Find where the given text appears and provide that cell's center as [X, Y] coordinate. 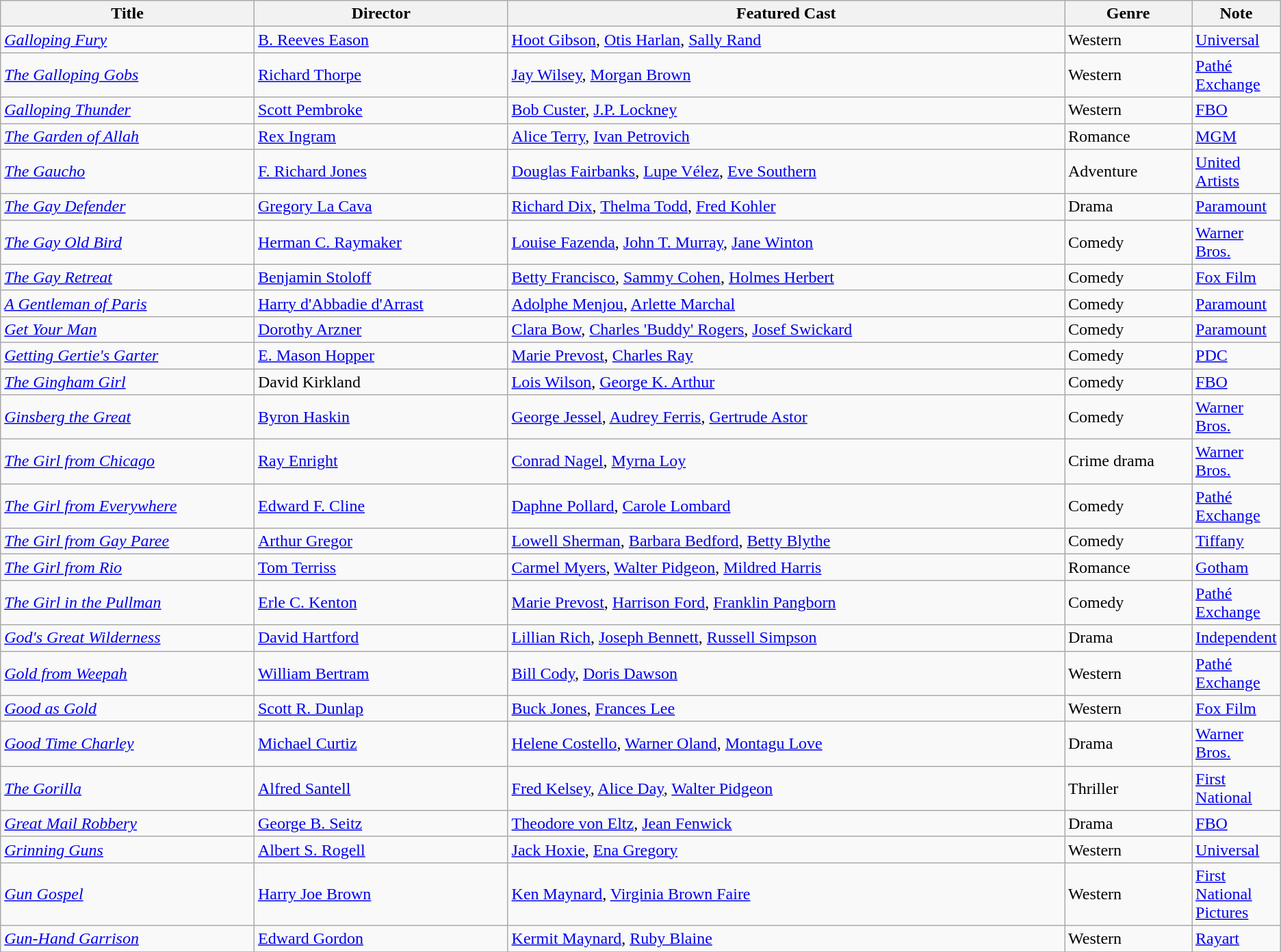
Harry d'Abbadie d'Arrast [380, 303]
Arthur Gregor [380, 541]
Louise Fazenda, John T. Murray, Jane Winton [786, 242]
Genre [1128, 14]
William Bertram [380, 673]
Marie Prevost, Harrison Ford, Franklin Pangborn [786, 602]
The Girl in the Pullman [127, 602]
Harry Joe Brown [380, 894]
David Kirkland [380, 381]
Adventure [1128, 171]
George B. Seitz [380, 823]
Great Mail Robbery [127, 823]
Hoot Gibson, Otis Harlan, Sally Rand [786, 40]
Theodore von Eltz, Jean Fenwick [786, 823]
The Girl from Gay Paree [127, 541]
Get Your Man [127, 329]
The Gaucho [127, 171]
Tiffany [1237, 541]
Featured Cast [786, 14]
First National [1237, 788]
The Girl from Rio [127, 567]
Jack Hoxie, Ena Gregory [786, 849]
The Gay Defender [127, 207]
The Galloping Gobs [127, 75]
Lowell Sherman, Barbara Bedford, Betty Blythe [786, 541]
Good Time Charley [127, 743]
Gregory La Cava [380, 207]
Richard Thorpe [380, 75]
United Artists [1237, 171]
The Garden of Allah [127, 136]
Title [127, 14]
Betty Francisco, Sammy Cohen, Holmes Herbert [786, 277]
Carmel Myers, Walter Pidgeon, Mildred Harris [786, 567]
Gotham [1237, 567]
Scott Pembroke [380, 110]
Michael Curtiz [380, 743]
B. Reeves Eason [380, 40]
Galloping Thunder [127, 110]
Getting Gertie's Garter [127, 355]
Crime drama [1128, 461]
Lois Wilson, George K. Arthur [786, 381]
Erle C. Kenton [380, 602]
The Gay Retreat [127, 277]
Daphne Pollard, Carole Lombard [786, 506]
Rayart [1237, 938]
F. Richard Jones [380, 171]
The Gingham Girl [127, 381]
Independent [1237, 638]
George Jessel, Audrey Ferris, Gertrude Astor [786, 417]
Tom Terriss [380, 567]
Bob Custer, J.P. Lockney [786, 110]
Scott R. Dunlap [380, 708]
Alice Terry, Ivan Petrovich [786, 136]
Buck Jones, Frances Lee [786, 708]
Lillian Rich, Joseph Bennett, Russell Simpson [786, 638]
Adolphe Menjou, Arlette Marchal [786, 303]
A Gentleman of Paris [127, 303]
Kermit Maynard, Ruby Blaine [786, 938]
Director [380, 14]
Bill Cody, Doris Dawson [786, 673]
Richard Dix, Thelma Todd, Fred Kohler [786, 207]
Marie Prevost, Charles Ray [786, 355]
Ray Enright [380, 461]
Note [1237, 14]
The Gorilla [127, 788]
E. Mason Hopper [380, 355]
Clara Bow, Charles 'Buddy' Rogers, Josef Swickard [786, 329]
Thriller [1128, 788]
First National Pictures [1237, 894]
Conrad Nagel, Myrna Loy [786, 461]
Helene Costello, Warner Oland, Montagu Love [786, 743]
Dorothy Arzner [380, 329]
The Gay Old Bird [127, 242]
Grinning Guns [127, 849]
Jay Wilsey, Morgan Brown [786, 75]
Edward F. Cline [380, 506]
Ken Maynard, Virginia Brown Faire [786, 894]
Gun Gospel [127, 894]
Good as Gold [127, 708]
Alfred Santell [380, 788]
The Girl from Everywhere [127, 506]
God's Great Wilderness [127, 638]
Edward Gordon [380, 938]
Galloping Fury [127, 40]
Benjamin Stoloff [380, 277]
Ginsberg the Great [127, 417]
Fred Kelsey, Alice Day, Walter Pidgeon [786, 788]
PDC [1237, 355]
Douglas Fairbanks, Lupe Vélez, Eve Southern [786, 171]
The Girl from Chicago [127, 461]
Albert S. Rogell [380, 849]
Gold from Weepah [127, 673]
Herman C. Raymaker [380, 242]
Rex Ingram [380, 136]
Gun-Hand Garrison [127, 938]
David Hartford [380, 638]
Byron Haskin [380, 417]
MGM [1237, 136]
